Pinpoint the cell where the given text exists, returning its (X, Y) midpoint coordinate. 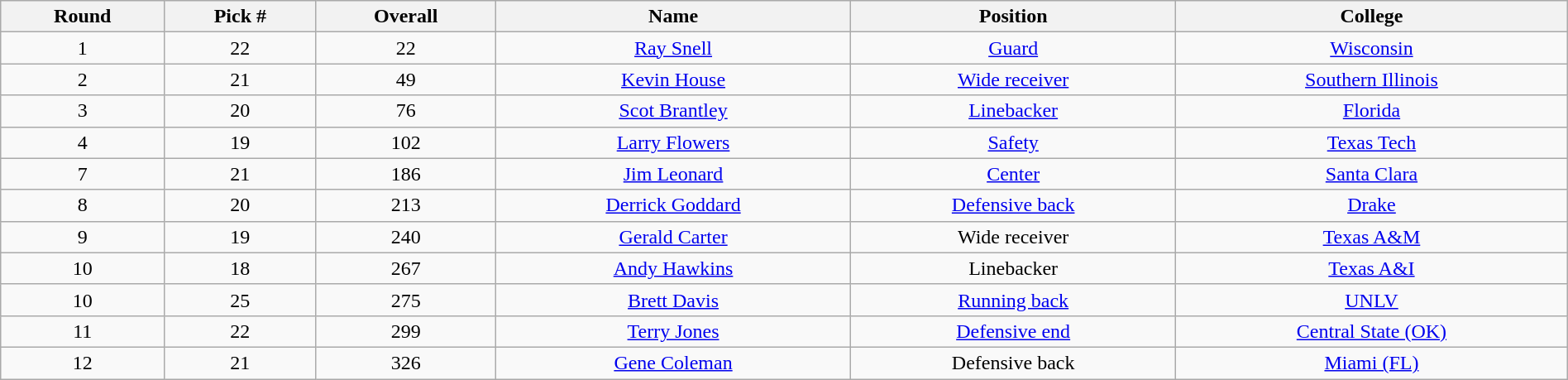
Brett Davis (673, 300)
102 (406, 142)
UNLV (1372, 300)
Andy Hawkins (673, 268)
299 (406, 331)
Round (83, 17)
7 (83, 174)
8 (83, 205)
Defensive end (1014, 331)
18 (240, 268)
Position (1014, 17)
Texas A&M (1372, 237)
Safety (1014, 142)
Texas A&I (1372, 268)
1 (83, 48)
Florida (1372, 111)
4 (83, 142)
275 (406, 300)
49 (406, 79)
267 (406, 268)
Central State (OK) (1372, 331)
Terry Jones (673, 331)
326 (406, 363)
Overall (406, 17)
25 (240, 300)
Larry Flowers (673, 142)
Texas Tech (1372, 142)
Miami (FL) (1372, 363)
11 (83, 331)
Guard (1014, 48)
Jim Leonard (673, 174)
76 (406, 111)
Name (673, 17)
240 (406, 237)
Derrick Goddard (673, 205)
Wisconsin (1372, 48)
Kevin House (673, 79)
2 (83, 79)
Scot Brantley (673, 111)
College (1372, 17)
Running back (1014, 300)
Drake (1372, 205)
Southern Illinois (1372, 79)
3 (83, 111)
Pick # (240, 17)
Santa Clara (1372, 174)
186 (406, 174)
Center (1014, 174)
Gerald Carter (673, 237)
Gene Coleman (673, 363)
213 (406, 205)
Ray Snell (673, 48)
9 (83, 237)
12 (83, 363)
